Pinpoint the cell where the given text exists, returning its (X, Y) midpoint coordinate. 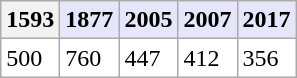
356 (266, 58)
2005 (148, 20)
2017 (266, 20)
412 (208, 58)
760 (90, 58)
2007 (208, 20)
1877 (90, 20)
500 (30, 58)
447 (148, 58)
1593 (30, 20)
